Return the (x, y) coordinate for the center point of the cell that contains the specified text.  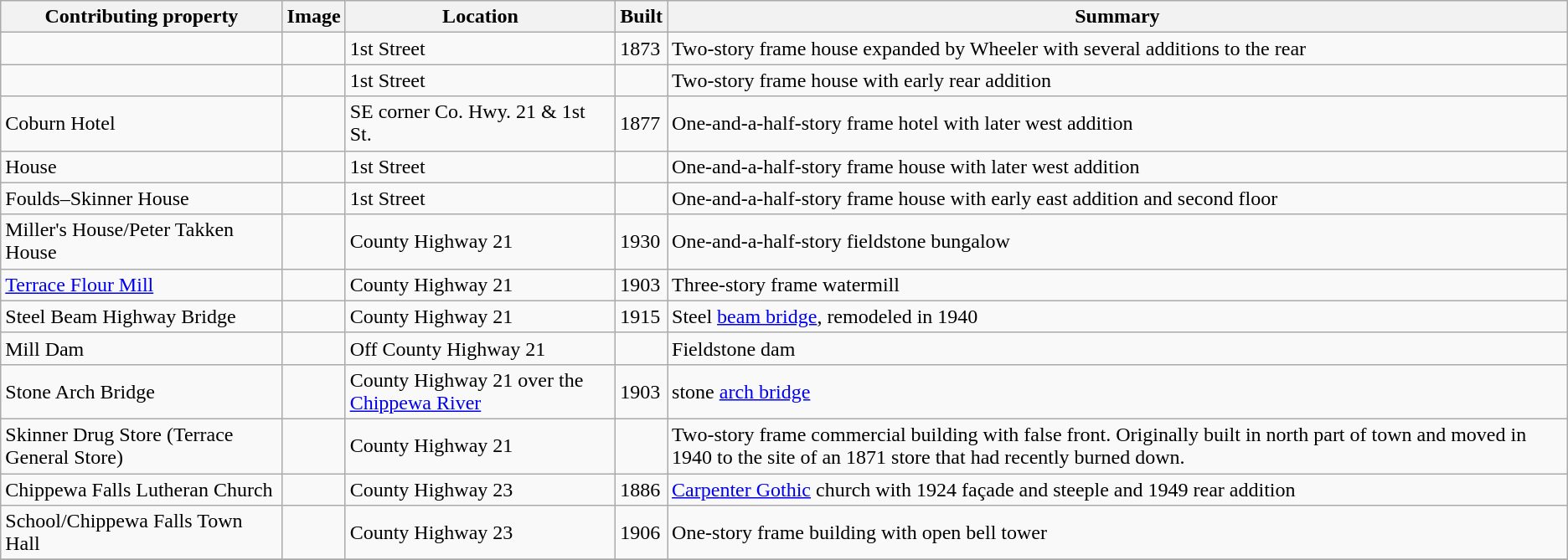
One-and-a-half-story frame hotel with later west addition (1117, 124)
House (142, 167)
Miller's House/Peter Takken House (142, 241)
Coburn Hotel (142, 124)
County Highway 21 over the Chippewa River (481, 392)
Three-story frame watermill (1117, 285)
Foulds–Skinner House (142, 198)
One-story frame building with open bell tower (1117, 532)
Summary (1117, 17)
1915 (642, 316)
SE corner Co. Hwy. 21 & 1st St. (481, 124)
1930 (642, 241)
Two-story frame house with early rear addition (1117, 80)
Location (481, 17)
School/Chippewa Falls Town Hall (142, 532)
Mill Dam (142, 348)
1873 (642, 49)
Carpenter Gothic church with 1924 façade and steeple and 1949 rear addition (1117, 490)
stone arch bridge (1117, 392)
One-and-a-half-story fieldstone bungalow (1117, 241)
1906 (642, 532)
One-and-a-half-story frame house with early east addition and second floor (1117, 198)
Built (642, 17)
Terrace Flour Mill (142, 285)
Contributing property (142, 17)
Steel beam bridge, remodeled in 1940 (1117, 316)
Off County Highway 21 (481, 348)
1886 (642, 490)
One-and-a-half-story frame house with later west addition (1117, 167)
Stone Arch Bridge (142, 392)
Skinner Drug Store (Terrace General Store) (142, 445)
Chippewa Falls Lutheran Church (142, 490)
Fieldstone dam (1117, 348)
Steel Beam Highway Bridge (142, 316)
1877 (642, 124)
Image (313, 17)
Two-story frame house expanded by Wheeler with several additions to the rear (1117, 49)
